Scan for the cell matching the given text and deliver its (X, Y) coordinate at center. 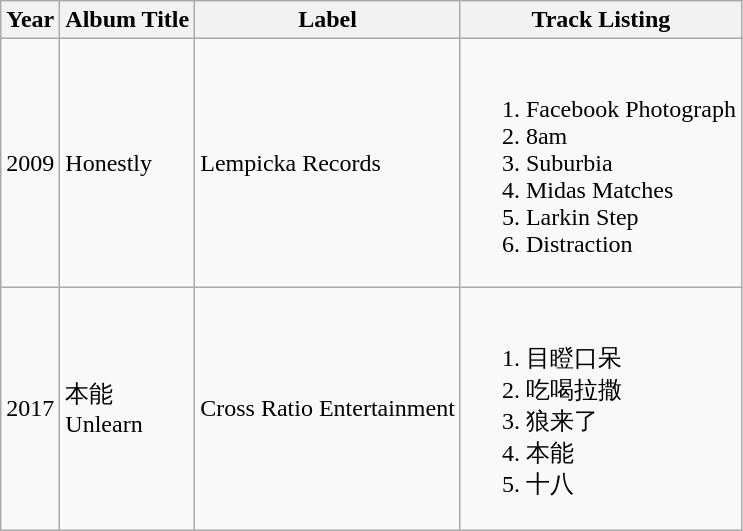
本能Unlearn (128, 409)
Track Listing (600, 20)
2009 (30, 163)
2017 (30, 409)
Cross Ratio Entertainment (328, 409)
Year (30, 20)
Label (328, 20)
目瞪口呆吃喝拉撒狼来了本能十八 (600, 409)
Honestly (128, 163)
Album Title (128, 20)
Lempicka Records (328, 163)
Facebook Photograph8amSuburbiaMidas MatchesLarkin StepDistraction (600, 163)
